Return (x, y) of the center of cell containing provided text 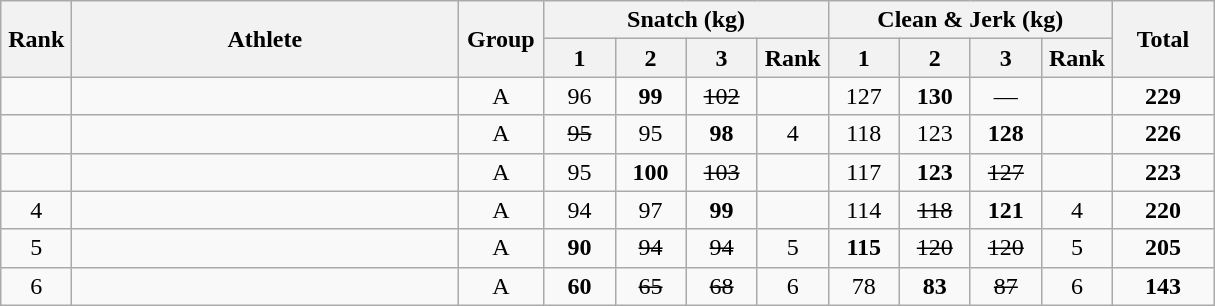
130 (934, 96)
Group (501, 39)
229 (1162, 96)
103 (722, 172)
102 (722, 96)
223 (1162, 172)
117 (864, 172)
128 (1006, 134)
100 (650, 172)
78 (864, 286)
— (1006, 96)
121 (1006, 210)
65 (650, 286)
220 (1162, 210)
143 (1162, 286)
Clean & Jerk (kg) (970, 20)
96 (580, 96)
97 (650, 210)
Total (1162, 39)
90 (580, 248)
83 (934, 286)
Athlete (265, 39)
115 (864, 248)
68 (722, 286)
226 (1162, 134)
98 (722, 134)
114 (864, 210)
205 (1162, 248)
Snatch (kg) (686, 20)
87 (1006, 286)
60 (580, 286)
